Detect which cell encompasses the target text, then output its (X, Y) center coordinate. 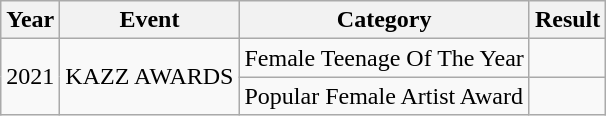
Result (567, 20)
Event (150, 20)
2021 (30, 77)
Category (384, 20)
Year (30, 20)
KAZZ AWARDS (150, 77)
Popular Female Artist Award (384, 96)
Female Teenage Of The Year (384, 58)
